Output the (X, Y) coordinate of the center of the cell containing the given text.  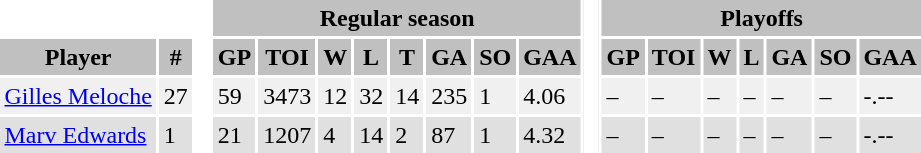
1207 (288, 135)
T (408, 57)
32 (372, 96)
2 (408, 135)
3473 (288, 96)
Regular season (397, 18)
# (176, 57)
4 (336, 135)
4.32 (550, 135)
Marv Edwards (78, 135)
87 (450, 135)
Gilles Meloche (78, 96)
12 (336, 96)
4.06 (550, 96)
Playoffs (762, 18)
Player (78, 57)
27 (176, 96)
235 (450, 96)
59 (234, 96)
21 (234, 135)
